Scan for the cell matching the given text and deliver its (X, Y) coordinate at center. 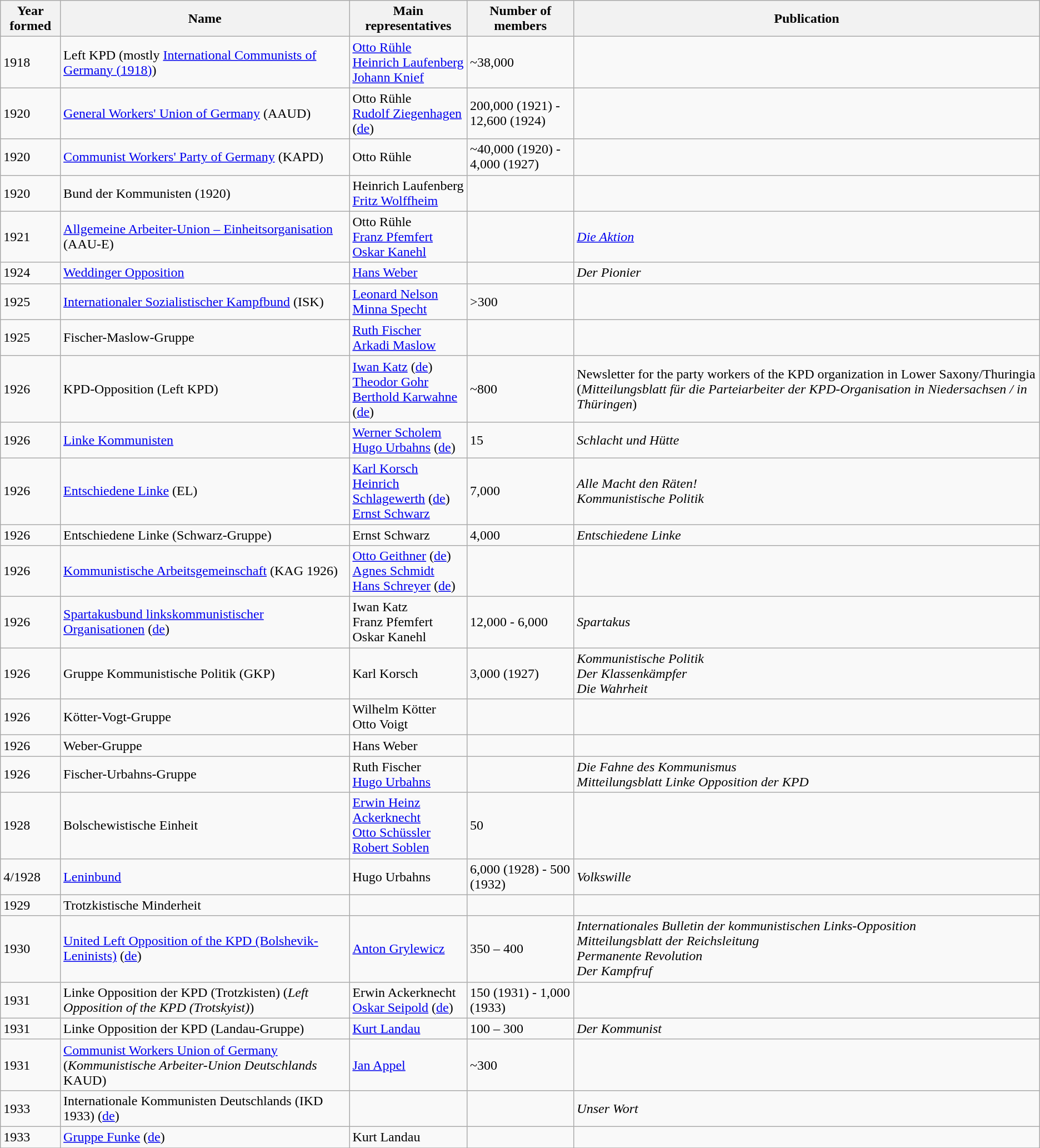
United Left Opposition of the KPD (Bolshevik-Leninists) (de) (205, 949)
4,000 (521, 535)
Bolschewistische Einheit (205, 826)
Communist Workers Union of Germany (Kommunistische Arbeiter-Union Deutschlands KAUD) (205, 1065)
Fischer-Maslow-Gruppe (205, 338)
Leninbund (205, 877)
350 – 400 (521, 949)
Trotzkistische Minderheit (205, 905)
200,000 (1921) - 12,600 (1924) (521, 113)
Otto Rühle Rudolf Ziegenhagen (de) (408, 113)
Erwin Heinz Ackerknecht Otto Schüssler Robert Soblen (408, 826)
1918 (31, 62)
Wilhelm Kötter Otto Voigt (408, 717)
Schlacht und Hütte (807, 440)
Karl Korsch Heinrich Schlagewerth (de) Ernst Schwarz (408, 491)
1930 (31, 949)
Karl Korsch (408, 673)
Anton Grylewicz (408, 949)
3,000 (1927) (521, 673)
Iwan Katz (de) Theodor Gohr Berthold Karwahne (de) (408, 389)
Internationales Bulletin der kommunistischen Links-Opposition Mitteilungsblatt der Reichsleitung Permanente Revolution Der Kampfruf (807, 949)
Die Fahne des Kommunismus Mitteilungsblatt Linke Opposition der KPD (807, 775)
6,000 (1928) - 500 (1932) (521, 877)
>300 (521, 301)
Gruppe Kommunistische Politik (GKP) (205, 673)
Allgemeine Arbeiter-Union – Einheitsorganisation (AAU-E) (205, 237)
~300 (521, 1065)
Fischer-Urbahns-Gruppe (205, 775)
Kommunistische Arbeitsgemeinschaft (KAG 1926) (205, 571)
150 (1931) - 1,000 (1933) (521, 1000)
Ruth Fischer Hugo Urbahns (408, 775)
Linke Opposition der KPD (Trotzkisten) (Left Opposition of the KPD (Trotskyist)) (205, 1000)
Werner Scholem Hugo Urbahns (de) (408, 440)
Spartakus (807, 622)
1928 (31, 826)
~40,000 (1920) - 4,000 (1927) (521, 157)
Leonard Nelson Minna Specht (408, 301)
1921 (31, 237)
Internationale Kommunisten Deutschlands (IKD 1933) (de) (205, 1108)
Number of members (521, 19)
General Workers' Union of Germany (AAUD) (205, 113)
Otto Rühle (408, 157)
Left KPD (mostly International Communists of Germany (1918)) (205, 62)
Spartakusbund linkskommunistischer Organisationen (de) (205, 622)
Entschiedene Linke (807, 535)
7,000 (521, 491)
Linke Opposition der KPD (Landau-Gruppe) (205, 1029)
Otto Rühle Franz Pfemfert Oskar Kanehl (408, 237)
Ruth Fischer Arkadi Maslow (408, 338)
Bund der Kommunisten (1920) (205, 193)
12,000 - 6,000 (521, 622)
Communist Workers' Party of Germany (KAPD) (205, 157)
Weddinger Opposition (205, 273)
Iwan Katz Franz Pfemfert Oskar Kanehl (408, 622)
15 (521, 440)
Entschiedene Linke (EL) (205, 491)
Kötter-Vogt-Gruppe (205, 717)
Name (205, 19)
Der Pionier (807, 273)
1924 (31, 273)
Volkswille (807, 877)
~38,000 (521, 62)
Otto Rühle Heinrich Laufenberg Johann Knief (408, 62)
100 – 300 (521, 1029)
Entschiedene Linke (Schwarz-Gruppe) (205, 535)
~800 (521, 389)
Year formed (31, 19)
Heinrich Laufenberg Fritz Wolffheim (408, 193)
Die Aktion (807, 237)
Ernst Schwarz (408, 535)
KPD-Opposition (Left KPD) (205, 389)
Weber-Gruppe (205, 746)
Publication (807, 19)
Hugo Urbahns (408, 877)
Unser Wort (807, 1108)
50 (521, 826)
Main representatives (408, 19)
Internationaler Sozialistischer Kampfbund (ISK) (205, 301)
Linke Kommunisten (205, 440)
Alle Macht den Räten! Kommunistische Politik (807, 491)
Jan Appel (408, 1065)
Kommunistische Politik Der Klassenkämpfer Die Wahrheit (807, 673)
Erwin Ackerknecht Oskar Seipold (de) (408, 1000)
1929 (31, 905)
Otto Geithner (de) Agnes Schmidt Hans Schreyer (de) (408, 571)
Gruppe Funke (de) (205, 1137)
4/1928 (31, 877)
Der Kommunist (807, 1029)
